Detect which cell encompasses the target text, then output its [X, Y] center coordinate. 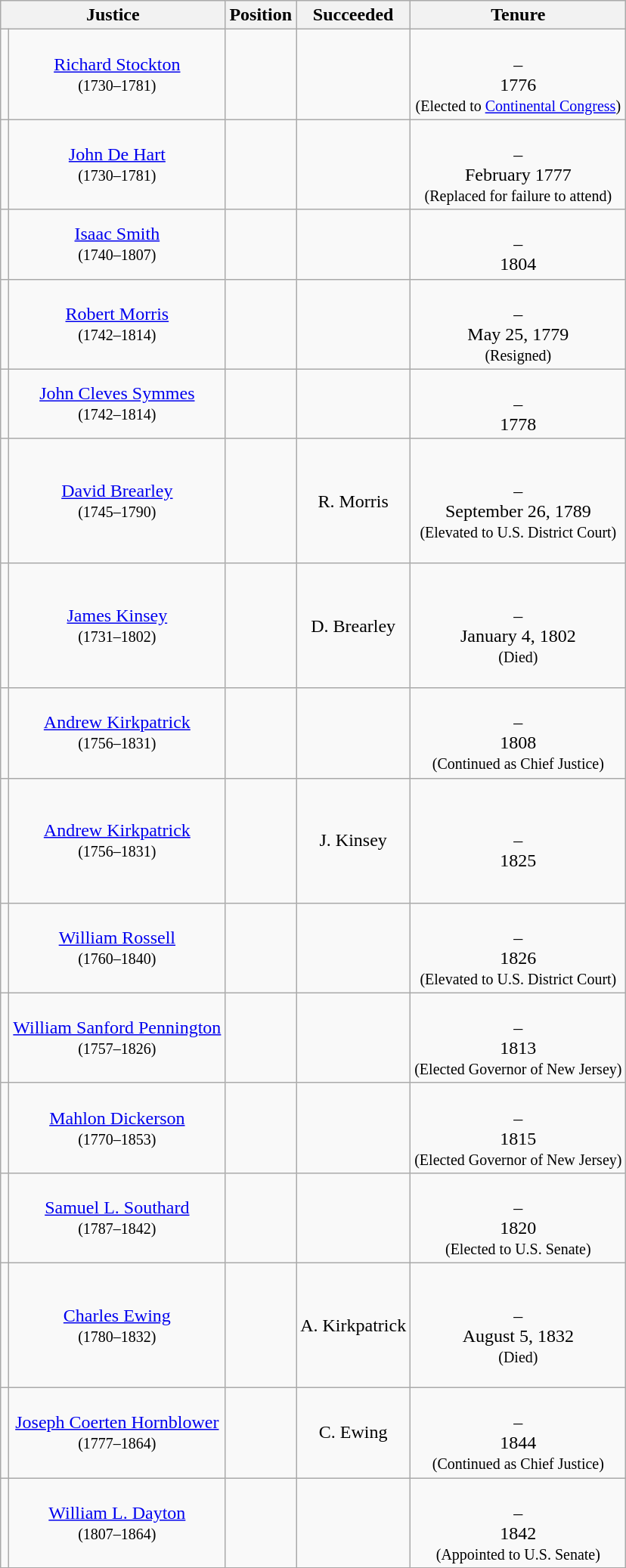
R. Morris [354, 500]
–1826(Elevated to U.S. District Court) [519, 948]
C. Ewing [354, 1432]
–September 26, 1789(Elevated to U.S. District Court) [519, 500]
Isaac Smith(1740–1807) [117, 244]
Robert Morris(1742–1814) [117, 324]
–1842(Appointed to U.S. Senate) [519, 1523]
Charles Ewing(1780–1832) [117, 1325]
–May 25, 1779(Resigned) [519, 324]
–1808(Continued as Chief Justice) [519, 733]
John Cleves Symmes(1742–1814) [117, 404]
Samuel L. Southard(1787–1842) [117, 1217]
–1804 [519, 244]
–1820(Elected to U.S. Senate) [519, 1217]
–February 1777(Replaced for failure to attend) [519, 165]
William Sanford Pennington(1757–1826) [117, 1037]
–1825 [519, 841]
Joseph Coerten Hornblower(1777–1864) [117, 1432]
David Brearley(1745–1790) [117, 500]
–1813(Elected Governor of New Jersey) [519, 1037]
–1776(Elected to Continental Congress) [519, 74]
A. Kirkpatrick [354, 1325]
William L. Dayton(1807–1864) [117, 1523]
John De Hart(1730–1781) [117, 165]
Mahlon Dickerson(1770–1853) [117, 1128]
Succeeded [354, 15]
D. Brearley [354, 626]
–1778 [519, 404]
–1844(Continued as Chief Justice) [519, 1432]
Richard Stockton(1730–1781) [117, 74]
–January 4, 1802(Died) [519, 626]
Justice [113, 15]
William Rossell(1760–1840) [117, 948]
Tenure [519, 15]
Position [261, 15]
–1815(Elected Governor of New Jersey) [519, 1128]
J. Kinsey [354, 841]
–August 5, 1832(Died) [519, 1325]
James Kinsey(1731–1802) [117, 626]
